Return (x, y) of the center of cell containing provided text 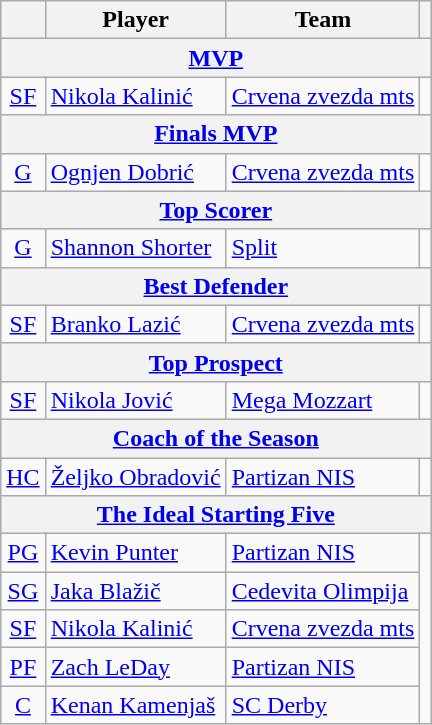
Team (323, 20)
SG (23, 591)
SC Derby (323, 705)
MVP (216, 58)
Jaka Blažič (136, 591)
C (23, 705)
Top Scorer (216, 210)
PF (23, 667)
Branko Lazić (136, 324)
Top Prospect (216, 362)
Ognjen Dobrić (136, 172)
Željko Obradović (136, 477)
Zach LeDay (136, 667)
Mega Mozzart (323, 400)
Player (136, 20)
Nikola Jović (136, 400)
HC (23, 477)
PG (23, 553)
Split (323, 248)
Shannon Shorter (136, 248)
The Ideal Starting Five (216, 515)
Kenan Kamenjaš (136, 705)
Cedevita Olimpija (323, 591)
Kevin Punter (136, 553)
Best Defender (216, 286)
Finals MVP (216, 134)
Coach of the Season (216, 438)
